Pinpoint the cell where the given text exists, returning its [X, Y] midpoint coordinate. 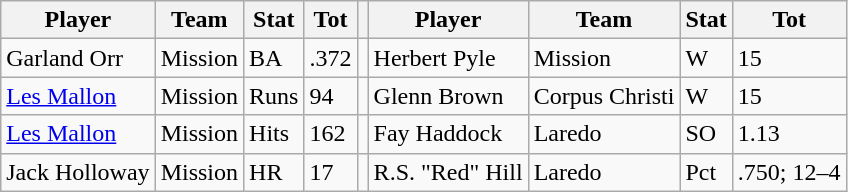
Pct [706, 172]
Hits [274, 134]
Jack Holloway [78, 172]
94 [330, 96]
SO [706, 134]
.750; 12–4 [789, 172]
17 [330, 172]
Fay Haddock [448, 134]
Garland Orr [78, 58]
Herbert Pyle [448, 58]
Glenn Brown [448, 96]
HR [274, 172]
Runs [274, 96]
.372 [330, 58]
1.13 [789, 134]
162 [330, 134]
R.S. "Red" Hill [448, 172]
BA [274, 58]
Corpus Christi [604, 96]
